Provide the (x, y) coordinate of the cell's center where the given text is located.  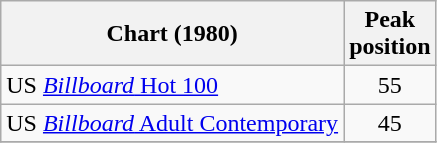
US Billboard Hot 100 (172, 85)
45 (390, 123)
Peakposition (390, 34)
US Billboard Adult Contemporary (172, 123)
55 (390, 85)
Chart (1980) (172, 34)
